Capture the cell that displays the provided text and extract its [X, Y] central coordinate. 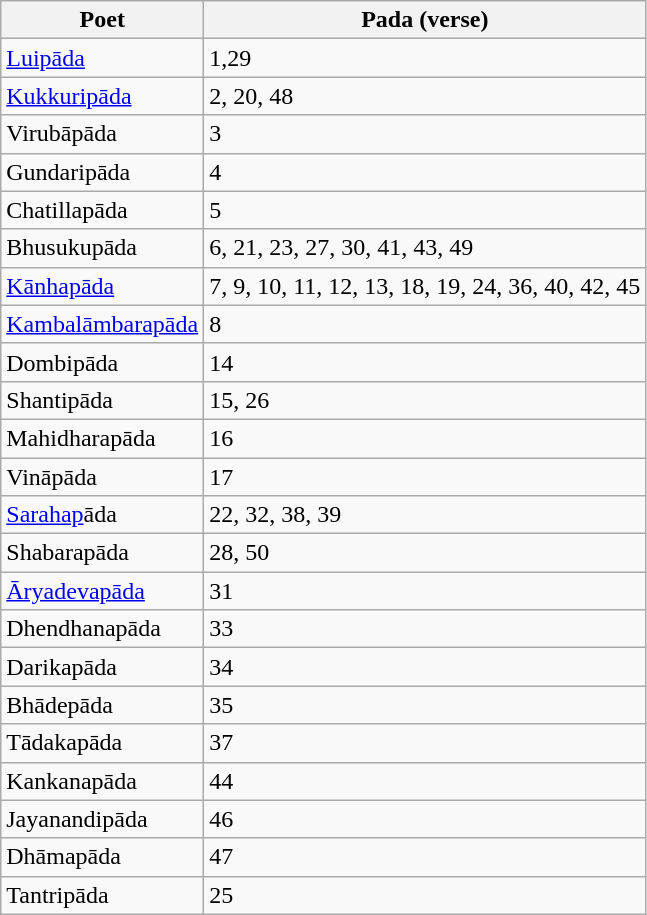
5 [425, 210]
35 [425, 705]
16 [425, 438]
44 [425, 781]
46 [425, 819]
Vināpāda [102, 477]
34 [425, 667]
47 [425, 857]
37 [425, 743]
Poet [102, 20]
4 [425, 172]
7, 9, 10, 11, 12, 13, 18, 19, 24, 36, 40, 42, 45 [425, 286]
Tādakapāda [102, 743]
14 [425, 362]
17 [425, 477]
15, 26 [425, 400]
Chatillapāda [102, 210]
22, 32, 38, 39 [425, 515]
2, 20, 48 [425, 96]
Darikapāda [102, 667]
Dhendhanapāda [102, 629]
Kānhapāda [102, 286]
Āryadevapāda [102, 591]
Sarahapāda [102, 515]
Tantripāda [102, 895]
Mahidharapāda [102, 438]
8 [425, 324]
Dhāmapāda [102, 857]
25 [425, 895]
Shantipāda [102, 400]
Shabarapāda [102, 553]
Dombipāda [102, 362]
Gundaripāda [102, 172]
6, 21, 23, 27, 30, 41, 43, 49 [425, 248]
3 [425, 134]
1,29 [425, 58]
28, 50 [425, 553]
Luipāda [102, 58]
Bhusukupāda [102, 248]
Jayanandipāda [102, 819]
Kambalāmbarapāda [102, 324]
33 [425, 629]
Kukkuripāda [102, 96]
Bhādepāda [102, 705]
Pada (verse) [425, 20]
Kankanapāda [102, 781]
31 [425, 591]
Virubāpāda [102, 134]
